Identify which cell holds the provided text, then report its [x, y] central coordinate. 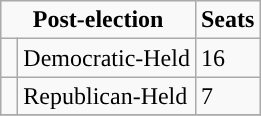
Republican-Held [107, 96]
Democratic-Held [107, 58]
Post-election [98, 20]
Seats [227, 20]
16 [227, 58]
7 [227, 96]
